Pinpoint the cell where the given text exists, returning its (X, Y) midpoint coordinate. 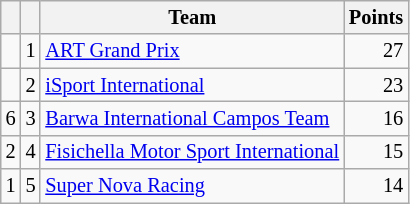
Fisichella Motor Sport International (192, 152)
16 (376, 118)
4 (31, 152)
Points (376, 17)
23 (376, 85)
3 (31, 118)
5 (31, 186)
Barwa International Campos Team (192, 118)
14 (376, 186)
Team (192, 17)
15 (376, 152)
6 (11, 118)
ART Grand Prix (192, 51)
iSport International (192, 85)
27 (376, 51)
Super Nova Racing (192, 186)
